Output the (x, y) coordinate of the center of the cell containing the given text.  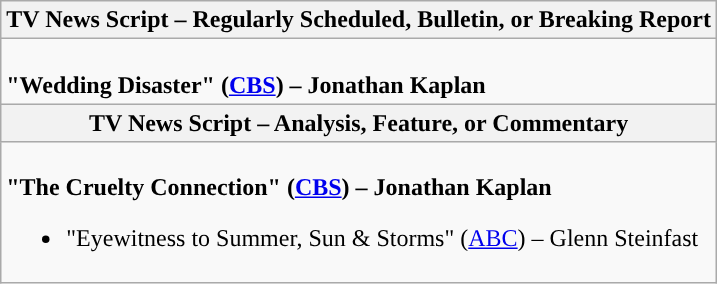
"The Cruelty Connection" (CBS) – Jonathan Kaplan"Eyewitness to Summer, Sun & Storms" (ABC) – Glenn Steinfast (359, 212)
TV News Script – Regularly Scheduled, Bulletin, or Breaking Report (359, 20)
"Wedding Disaster" (CBS) – Jonathan Kaplan (359, 72)
TV News Script – Analysis, Feature, or Commentary (359, 123)
